Detect which cell encompasses the target text, then output its [x, y] center coordinate. 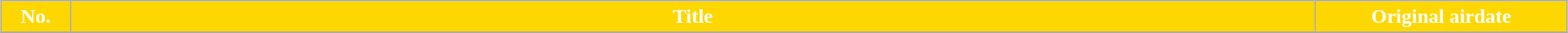
Original airdate [1441, 17]
No. [35, 17]
Title [693, 17]
